For the text-containing cell, return its midpoint in (X, Y) coordinate format. 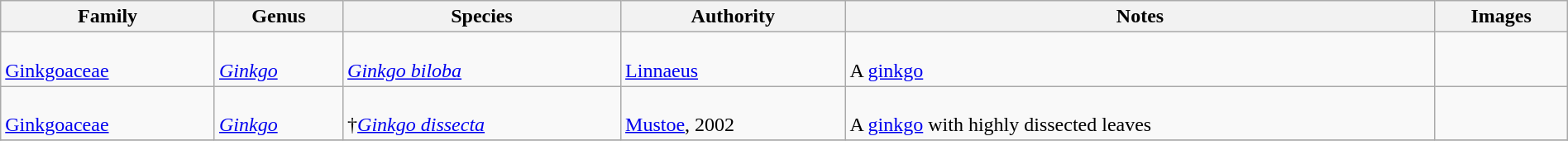
A ginkgo (1140, 60)
A ginkgo with highly dissected leaves (1140, 113)
Authority (734, 17)
Notes (1140, 17)
Family (108, 17)
Ginkgo biloba (482, 60)
Species (482, 17)
Mustoe, 2002 (734, 113)
Genus (278, 17)
Images (1501, 17)
Linnaeus (734, 60)
†Ginkgo dissecta (482, 113)
